Pinpoint the cell where the given text exists, returning its [x, y] midpoint coordinate. 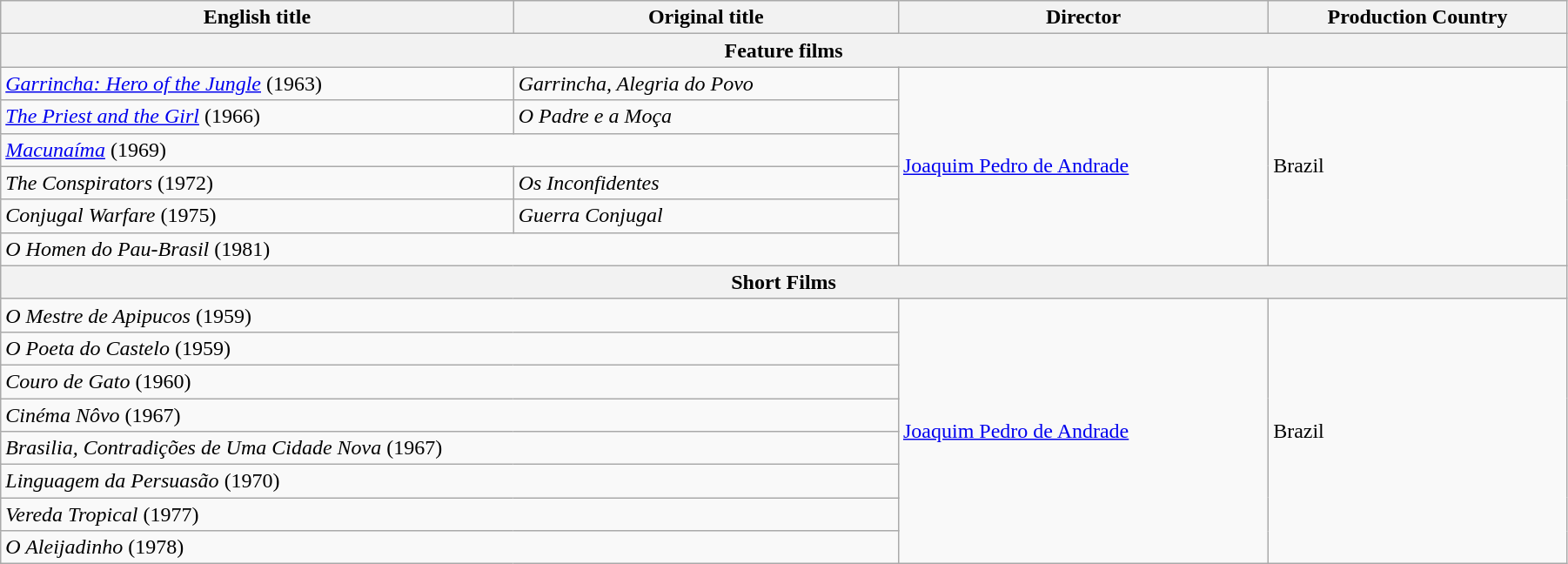
O Padre e a Moça [706, 117]
O Aleijadinho (1978) [450, 547]
Conjugal Warfare (1975) [258, 216]
O Poeta do Castelo (1959) [450, 348]
Brasilia, Contradições de Uma Cidade Nova (1967) [450, 448]
Garrincha: Hero of the Jungle (1963) [258, 84]
Cinéma Nôvo (1967) [450, 415]
Vereda Tropical (1977) [450, 514]
Guerra Conjugal [706, 216]
O Homen do Pau-Brasil (1981) [450, 249]
Garrincha, Alegria do Povo [706, 84]
Director [1082, 17]
The Conspirators (1972) [258, 183]
Feature films [784, 50]
Os Inconfidentes [706, 183]
Production Country [1418, 17]
English title [258, 17]
Linguagem da Persuasão (1970) [450, 481]
Short Films [784, 282]
The Priest and the Girl (1966) [258, 117]
Couro de Gato (1960) [450, 381]
Macunaíma (1969) [450, 150]
Original title [706, 17]
O Mestre de Apipucos (1959) [450, 315]
